Determine the [x, y] coordinate at the center of the cell enclosing the given text.  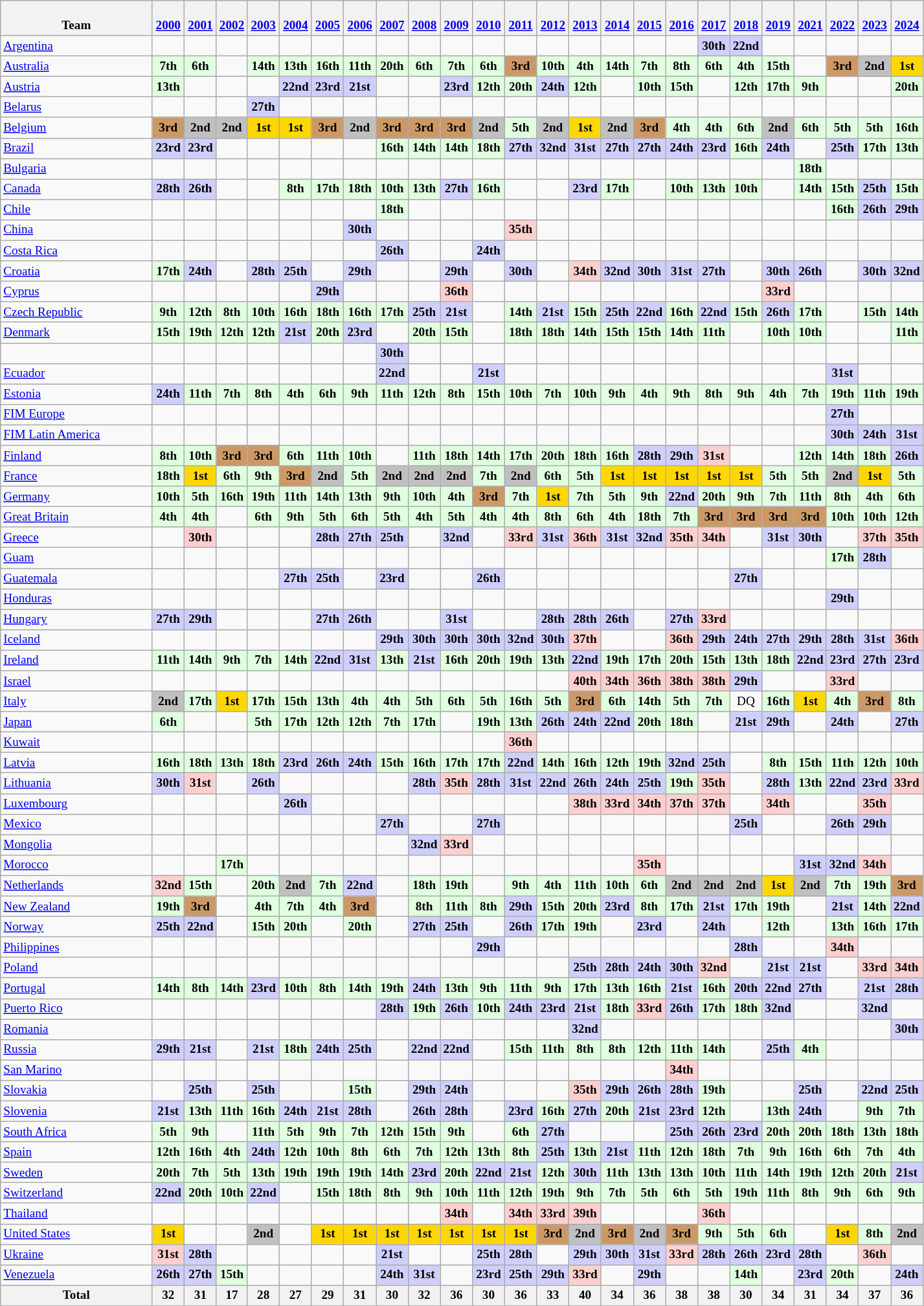
Puerto Rico [76, 1009]
Ecuador [76, 374]
Venezuela [76, 1275]
Switzerland [76, 1193]
Bulgaria [76, 169]
Honduras [76, 599]
40 [585, 1296]
New Zealand [76, 906]
Belarus [76, 107]
Guam [76, 558]
39th [585, 1213]
2019 [778, 18]
Japan [76, 722]
2024 [907, 18]
Canada [76, 189]
Italy [76, 701]
Guatemala [76, 578]
Belgium [76, 128]
2009 [456, 18]
17 [232, 1296]
29 [328, 1296]
2003 [264, 18]
Spain [76, 1152]
Norway [76, 927]
Team [76, 18]
Mexico [76, 824]
Ireland [76, 660]
Great Britain [76, 517]
Argentina [76, 46]
Croatia [76, 271]
37 [875, 1296]
Czech Republic [76, 312]
Luxembourg [76, 804]
2007 [392, 18]
DQ [746, 701]
Cyprus [76, 291]
2014 [617, 18]
Israel [76, 681]
Netherlands [76, 886]
Estonia [76, 394]
2002 [232, 18]
Denmark [76, 333]
Austria [76, 87]
2015 [649, 18]
Kuwait [76, 742]
South Africa [76, 1132]
Finland [76, 456]
Sweden [76, 1173]
2006 [360, 18]
Australia [76, 66]
Costa Rica [76, 251]
Total [76, 1296]
Ukraine [76, 1254]
40th [585, 681]
2017 [714, 18]
2018 [746, 18]
France [76, 476]
Brazil [76, 148]
Morocco [76, 865]
28 [264, 1296]
2004 [295, 18]
2010 [489, 18]
Slovakia [76, 1090]
Lithuania [76, 783]
33 [553, 1296]
Germany [76, 497]
2012 [553, 18]
China [76, 230]
San Marino [76, 1070]
2011 [521, 18]
Latvia [76, 763]
2021 [810, 18]
2000 [168, 18]
Russia [76, 1050]
2005 [328, 18]
Poland [76, 968]
Romania [76, 1029]
Thailand [76, 1213]
Slovenia [76, 1111]
2001 [201, 18]
Mongolia [76, 845]
27 [295, 1296]
Greece [76, 537]
Hungary [76, 620]
United States [76, 1234]
2022 [842, 18]
2008 [424, 18]
Chile [76, 210]
FIM Europe [76, 414]
2013 [585, 18]
Iceland [76, 640]
Portugal [76, 988]
Philippines [76, 947]
2016 [682, 18]
FIM Latin America [76, 435]
2023 [875, 18]
